Search for the cell housing the specified text and yield its (x, y) center coordinate. 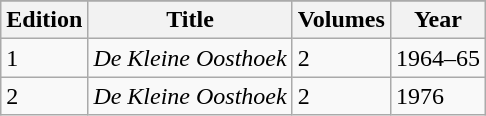
Volumes (341, 20)
Year (438, 20)
1 (44, 58)
1976 (438, 96)
Title (190, 20)
1964–65 (438, 58)
Edition (44, 20)
